Locate the cell with the specified text and output its [x, y] center coordinate. 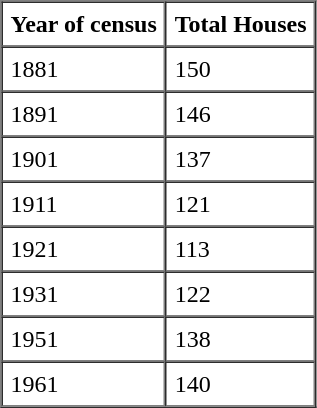
1881 [84, 68]
113 [241, 248]
150 [241, 68]
1951 [84, 338]
1921 [84, 248]
1931 [84, 294]
121 [241, 204]
137 [241, 158]
1911 [84, 204]
140 [241, 384]
Total Houses [241, 24]
1891 [84, 114]
122 [241, 294]
138 [241, 338]
Year of census [84, 24]
1961 [84, 384]
1901 [84, 158]
146 [241, 114]
